Scan for the cell matching the given text and deliver its (X, Y) coordinate at center. 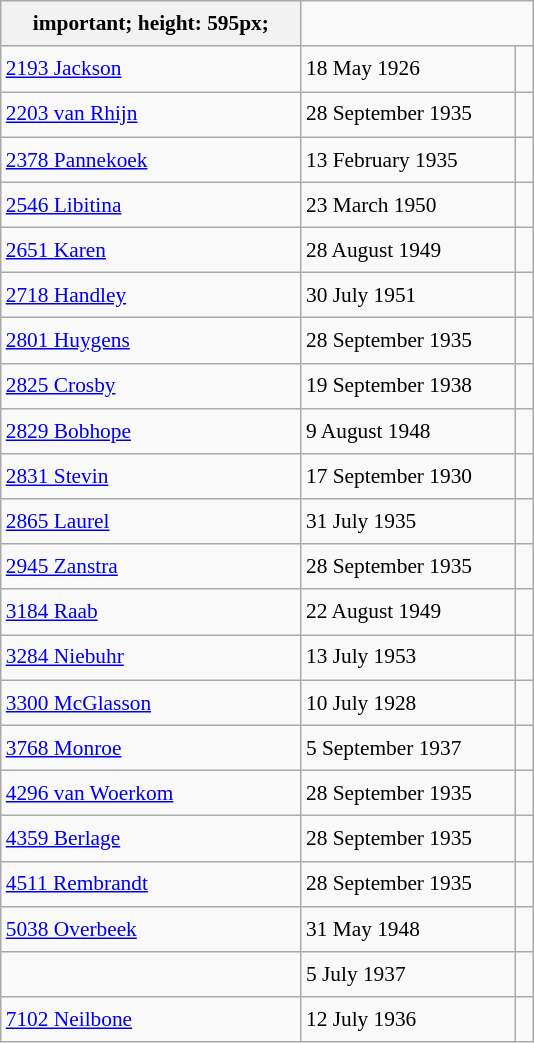
5038 Overbeek (151, 928)
23 March 1950 (408, 204)
5 July 1937 (408, 974)
2546 Libitina (151, 204)
2193 Jackson (151, 68)
10 July 1928 (408, 702)
3284 Niebuhr (151, 658)
5 September 1937 (408, 748)
31 July 1935 (408, 522)
22 August 1949 (408, 612)
7102 Neilbone (151, 1020)
2865 Laurel (151, 522)
3300 McGlasson (151, 702)
13 February 1935 (408, 160)
4359 Berlage (151, 838)
2651 Karen (151, 250)
17 September 1930 (408, 476)
2378 Pannekoek (151, 160)
2945 Zanstra (151, 566)
important; height: 595px; (151, 24)
2831 Stevin (151, 476)
2203 van Rhijn (151, 114)
30 July 1951 (408, 296)
2825 Crosby (151, 386)
31 May 1948 (408, 928)
2718 Handley (151, 296)
3184 Raab (151, 612)
28 August 1949 (408, 250)
19 September 1938 (408, 386)
2801 Huygens (151, 340)
18 May 1926 (408, 68)
13 July 1953 (408, 658)
2829 Bobhope (151, 430)
9 August 1948 (408, 430)
4511 Rembrandt (151, 884)
4296 van Woerkom (151, 792)
3768 Monroe (151, 748)
12 July 1936 (408, 1020)
